Return [x, y] of the center of cell containing provided text 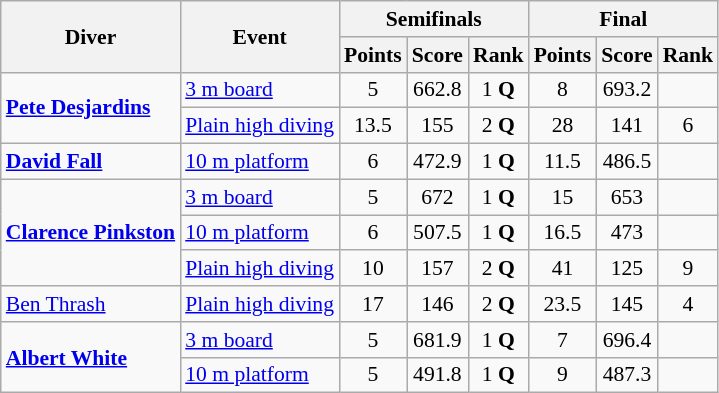
16.5 [563, 233]
10 [373, 269]
662.8 [438, 90]
125 [626, 269]
David Fall [90, 162]
Albert White [90, 358]
8 [563, 90]
681.9 [438, 340]
473 [626, 233]
Event [260, 36]
41 [563, 269]
15 [563, 197]
23.5 [563, 304]
155 [438, 126]
11.5 [563, 162]
653 [626, 197]
Clarence Pinkston [90, 232]
693.2 [626, 90]
696.4 [626, 340]
672 [438, 197]
Semifinals [434, 19]
491.8 [438, 375]
13.5 [373, 126]
Ben Thrash [90, 304]
Final [624, 19]
141 [626, 126]
145 [626, 304]
146 [438, 304]
7 [563, 340]
486.5 [626, 162]
487.3 [626, 375]
4 [688, 304]
Pete Desjardins [90, 108]
472.9 [438, 162]
17 [373, 304]
157 [438, 269]
28 [563, 126]
Diver [90, 36]
507.5 [438, 233]
